Find where the given text appears and provide that cell's center as (x, y) coordinate. 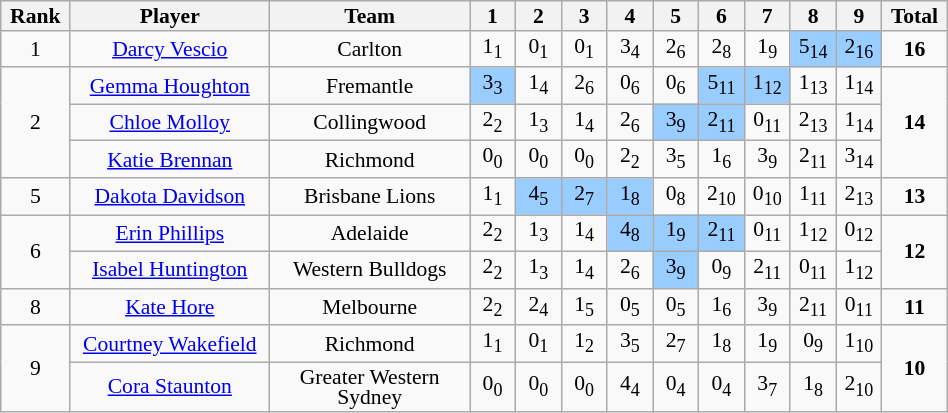
314 (859, 160)
Melbourne (370, 308)
Kate Hore (170, 308)
Collingwood (370, 122)
Player (170, 16)
37 (767, 386)
012 (859, 234)
24 (538, 308)
010 (767, 196)
3 (584, 16)
Rank (36, 16)
514 (813, 50)
Adelaide (370, 234)
Gemma Houghton (170, 86)
Greater Western Sydney (370, 386)
44 (630, 386)
Darcy Vescio (170, 50)
Western Bulldogs (370, 270)
Fremantle (370, 86)
Erin Phillips (170, 234)
Cora Staunton (170, 386)
Isabel Huntington (170, 270)
Katie Brennan (170, 160)
10 (914, 369)
08 (676, 196)
Team (370, 16)
4 (630, 16)
111 (813, 196)
Courtney Wakefield (170, 344)
511 (722, 86)
216 (859, 50)
28 (722, 50)
Brisbane Lions (370, 196)
Chloe Molloy (170, 122)
113 (813, 86)
Carlton (370, 50)
Dakota Davidson (170, 196)
33 (493, 86)
45 (538, 196)
15 (584, 308)
34 (630, 50)
48 (630, 234)
7 (767, 16)
110 (859, 344)
Total (914, 16)
